Locate the cell with the specified text and output its (x, y) center coordinate. 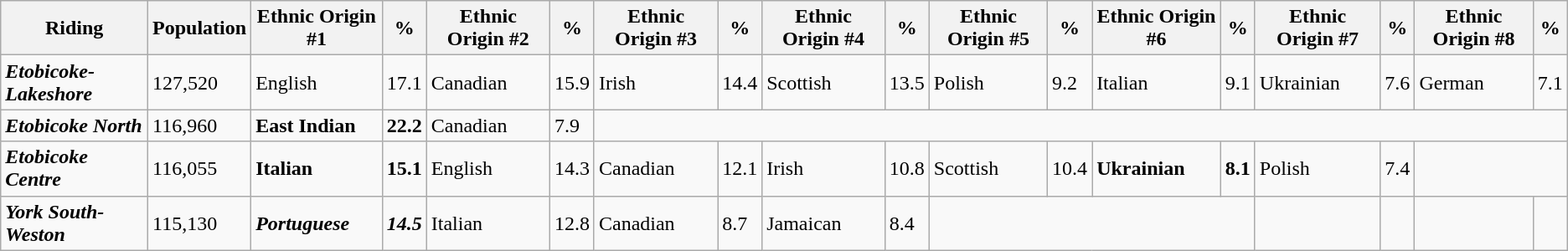
Jamaican (824, 223)
14.5 (404, 223)
Ethnic Origin #8 (1474, 28)
13.5 (906, 82)
12.1 (740, 169)
115,130 (199, 223)
Ethnic Origin #6 (1157, 28)
Ethnic Origin #7 (1317, 28)
East Indian (317, 125)
8.4 (906, 223)
14.4 (740, 82)
Riding (75, 28)
Ethnic Origin #2 (487, 28)
7.4 (1397, 169)
7.6 (1397, 82)
116,055 (199, 169)
7.9 (571, 125)
10.4 (1070, 169)
York South-Weston (75, 223)
8.7 (740, 223)
12.8 (571, 223)
Ethnic Origin #3 (655, 28)
German (1474, 82)
Etobicoke-Lakeshore (75, 82)
9.2 (1070, 82)
Etobicoke North (75, 125)
Etobicoke Centre (75, 169)
15.9 (571, 82)
Ethnic Origin #1 (317, 28)
Population (199, 28)
7.1 (1550, 82)
14.3 (571, 169)
Ethnic Origin #5 (988, 28)
17.1 (404, 82)
22.2 (404, 125)
Ethnic Origin #4 (824, 28)
116,960 (199, 125)
127,520 (199, 82)
Portuguese (317, 223)
8.1 (1238, 169)
15.1 (404, 169)
9.1 (1238, 82)
10.8 (906, 169)
